Search for the cell housing the specified text and yield its [X, Y] center coordinate. 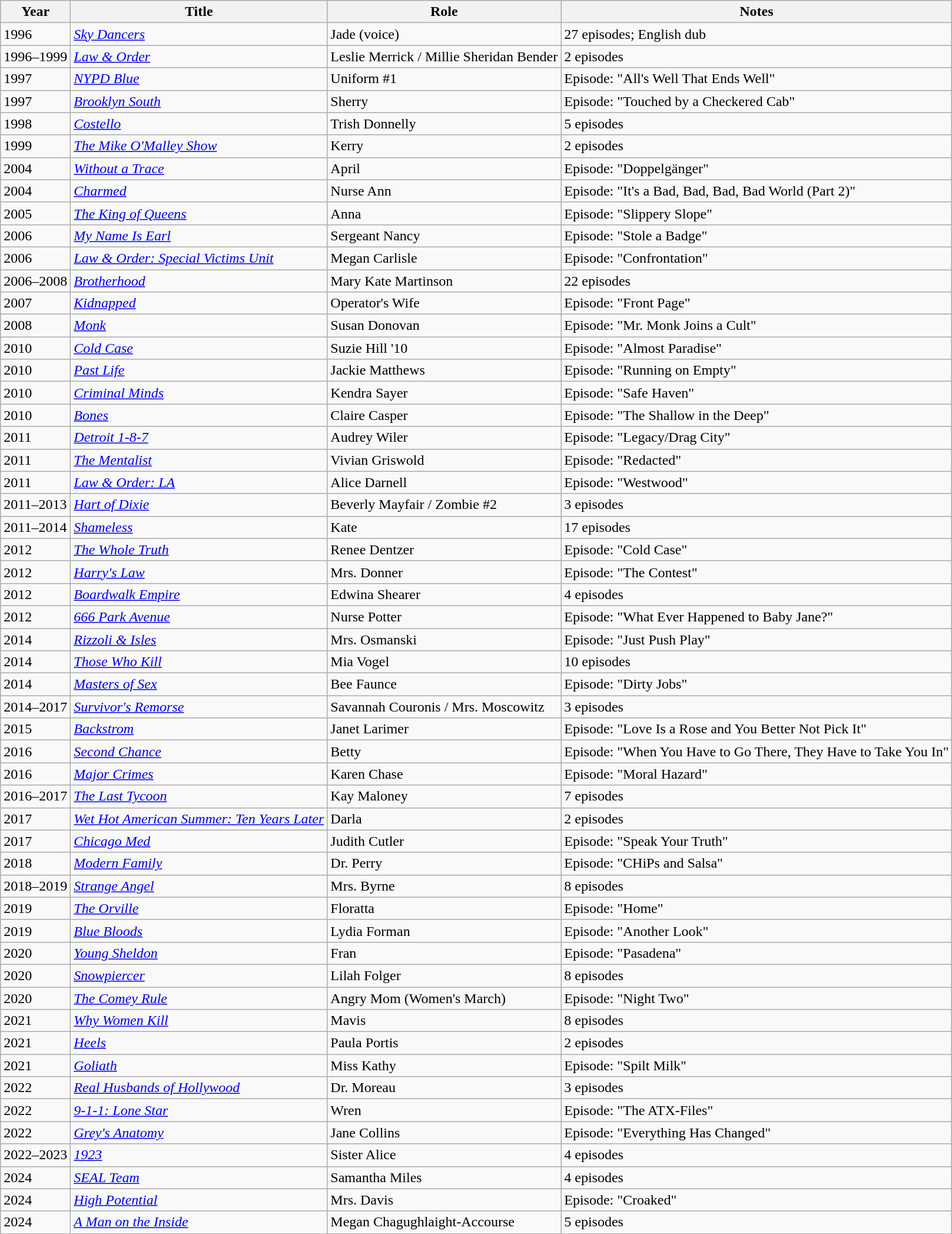
Hart of Dixie [199, 505]
Monk [199, 326]
Episode: "What Ever Happened to Baby Jane?" [757, 617]
Episode: "Just Push Play" [757, 639]
Strange Angel [199, 886]
Law & Order: LA [199, 482]
Episode: "Speak Your Truth" [757, 841]
Brooklyn South [199, 101]
Beverly Mayfair / Zombie #2 [444, 505]
Law & Order [199, 57]
April [444, 168]
27 episodes; English dub [757, 34]
Cold Case [199, 348]
Episode: "Front Page" [757, 303]
Judith Cutler [444, 841]
Floratta [444, 908]
Heels [199, 1043]
Audrey Wiler [444, 438]
Dr. Perry [444, 864]
2008 [35, 326]
Real Husbands of Hollywood [199, 1088]
2018 [35, 864]
The Mike O'Malley Show [199, 146]
Episode: "Croaked" [757, 1200]
2005 [35, 213]
Blue Bloods [199, 931]
Mrs. Byrne [444, 886]
Megan Chagughlaight-Accourse [444, 1222]
Mavis [444, 1021]
Kerry [444, 146]
Nurse Potter [444, 617]
Claire Casper [444, 415]
666 Park Avenue [199, 617]
Episode: "Dirty Jobs" [757, 684]
Episode: "Doppelgänger" [757, 168]
2006–2008 [35, 281]
Shameless [199, 527]
Episode: "When You Have to Go There, They Have to Take You In" [757, 752]
Law & Order: Special Victims Unit [199, 258]
The Comey Rule [199, 998]
Major Crimes [199, 774]
Trish Donnelly [444, 124]
Renee Dentzer [444, 550]
SEAL Team [199, 1177]
Betty [444, 752]
Episode: "Another Look" [757, 931]
Uniform #1 [444, 79]
Episode: "Running on Empty" [757, 370]
Megan Carlisle [444, 258]
Kendra Sayer [444, 393]
Wet Hot American Summer: Ten Years Later [199, 819]
Title [199, 12]
Costello [199, 124]
Episode: "Westwood" [757, 482]
Episode: "Night Two" [757, 998]
Lilah Folger [444, 975]
The King of Queens [199, 213]
Grey's Anatomy [199, 1133]
Episode: "The Shallow in the Deep" [757, 415]
Rizzoli & Isles [199, 639]
High Potential [199, 1200]
Fran [444, 953]
Anna [444, 213]
2018–2019 [35, 886]
Bones [199, 415]
Operator's Wife [444, 303]
Paula Portis [444, 1043]
Episode: "Everything Has Changed" [757, 1133]
Mia Vogel [444, 662]
1996–1999 [35, 57]
Episode: "Slippery Slope" [757, 213]
Episode: "Home" [757, 908]
Sky Dancers [199, 34]
2014–2017 [35, 707]
Angry Mom (Women's March) [444, 998]
Mrs. Osmanski [444, 639]
Boardwalk Empire [199, 594]
Charmed [199, 191]
Notes [757, 12]
Kidnapped [199, 303]
Lydia Forman [444, 931]
Darla [444, 819]
Why Women Kill [199, 1021]
Mary Kate Martinson [444, 281]
2011–2014 [35, 527]
Backstrom [199, 729]
Episode: "Mr. Monk Joins a Cult" [757, 326]
Mrs. Donner [444, 572]
17 episodes [757, 527]
Episode: "Safe Haven" [757, 393]
Episode: "The ATX-Files" [757, 1110]
Sherry [444, 101]
NYPD Blue [199, 79]
22 episodes [757, 281]
Janet Larimer [444, 729]
Alice Darnell [444, 482]
Episode: "Pasadena" [757, 953]
Young Sheldon [199, 953]
Episode: "Cold Case" [757, 550]
Dr. Moreau [444, 1088]
7 episodes [757, 796]
Snowpiercer [199, 975]
A Man on the Inside [199, 1222]
1999 [35, 146]
Chicago Med [199, 841]
Episode: "All's Well That Ends Well" [757, 79]
2015 [35, 729]
The Whole Truth [199, 550]
Episode: "Love Is a Rose and You Better Not Pick It" [757, 729]
2016–2017 [35, 796]
Masters of Sex [199, 684]
Those Who Kill [199, 662]
Survivor's Remorse [199, 707]
Jane Collins [444, 1133]
Without a Trace [199, 168]
Edwina Shearer [444, 594]
Criminal Minds [199, 393]
2007 [35, 303]
Sister Alice [444, 1155]
Brotherhood [199, 281]
Samantha Miles [444, 1177]
Modern Family [199, 864]
Episode: "Stole a Badge" [757, 236]
Suzie Hill '10 [444, 348]
Karen Chase [444, 774]
My Name Is Earl [199, 236]
Miss Kathy [444, 1066]
Episode: "Legacy/Drag City" [757, 438]
Episode: "Almost Paradise" [757, 348]
Kate [444, 527]
1996 [35, 34]
The Mentalist [199, 460]
Wren [444, 1110]
Episode: "Redacted" [757, 460]
2011–2013 [35, 505]
Goliath [199, 1066]
Second Chance [199, 752]
Episode: "Moral Hazard" [757, 774]
Harry's Law [199, 572]
1923 [199, 1155]
Bee Faunce [444, 684]
Episode: "Confrontation" [757, 258]
1998 [35, 124]
Savannah Couronis / Mrs. Moscowitz [444, 707]
Jade (voice) [444, 34]
Past Life [199, 370]
9-1-1: Lone Star [199, 1110]
Episode: "Spilt Milk" [757, 1066]
10 episodes [757, 662]
Episode: "The Contest" [757, 572]
Detroit 1-8-7 [199, 438]
Jackie Matthews [444, 370]
Vivian Griswold [444, 460]
Sergeant Nancy [444, 236]
Susan Donovan [444, 326]
Role [444, 12]
Leslie Merrick / Millie Sheridan Bender [444, 57]
2022–2023 [35, 1155]
Mrs. Davis [444, 1200]
The Orville [199, 908]
Nurse Ann [444, 191]
Episode: "It's a Bad, Bad, Bad, Bad World (Part 2)" [757, 191]
Kay Maloney [444, 796]
Year [35, 12]
Episode: "Touched by a Checkered Cab" [757, 101]
Episode: "CHiPs and Salsa" [757, 864]
The Last Tycoon [199, 796]
